Output the (x, y) coordinate of the center of the cell containing the given text.  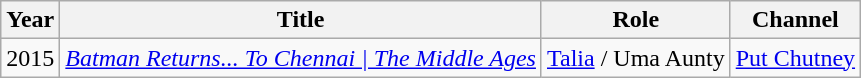
Channel (795, 20)
Put Chutney (795, 58)
Batman Returns... To Chennai | The Middle Ages (301, 58)
Talia / Uma Aunty (636, 58)
Year (30, 20)
2015 (30, 58)
Role (636, 20)
Title (301, 20)
